Locate the cell with the specified text and output its (x, y) center coordinate. 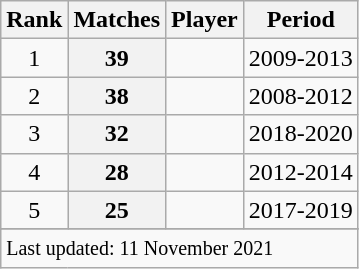
Last updated: 11 November 2021 (180, 248)
Rank (34, 20)
28 (117, 172)
Period (300, 20)
2012-2014 (300, 172)
2017-2019 (300, 210)
38 (117, 96)
25 (117, 210)
Matches (117, 20)
3 (34, 134)
32 (117, 134)
2018-2020 (300, 134)
4 (34, 172)
1 (34, 58)
5 (34, 210)
2009-2013 (300, 58)
Player (205, 20)
2 (34, 96)
39 (117, 58)
2008-2012 (300, 96)
